Provide the (X, Y) coordinate of the cell's center where the given text is located.  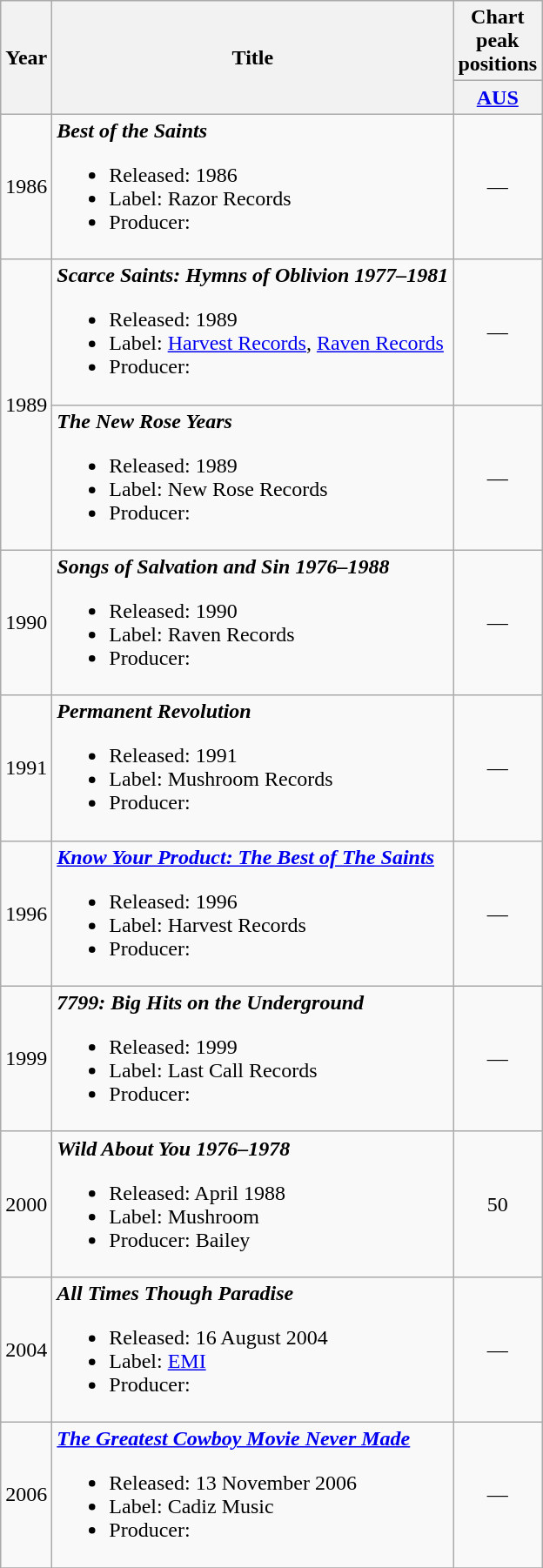
50 (498, 1204)
Know Your Product: The Best of The SaintsReleased: 1996Label: Harvest RecordsProducer: (252, 914)
All Times Though ParadiseReleased: 16 August 2004Label: EMIProducer: (252, 1349)
2000 (26, 1204)
Title (252, 57)
1986 (26, 186)
2004 (26, 1349)
1991 (26, 767)
2006 (26, 1495)
Wild About You 1976–1978Released: April 1988Label: MushroomProducer: Bailey (252, 1204)
1996 (26, 914)
Scarce Saints: Hymns of Oblivion 1977–1981Released: 1989Label: Harvest Records, Raven RecordsProducer: (252, 332)
AUS (498, 97)
1989 (26, 405)
7799: Big Hits on the UndergroundReleased: 1999Label: Last Call RecordsProducer: (252, 1058)
The New Rose YearsReleased: 1989Label: New Rose RecordsProducer: (252, 477)
Best of the SaintsReleased: 1986Label: Razor RecordsProducer: (252, 186)
Chart peak positions (498, 41)
Songs of Salvation and Sin 1976–1988Released: 1990Label: Raven RecordsProducer: (252, 623)
The Greatest Cowboy Movie Never MadeReleased: 13 November 2006Label: Cadiz MusicProducer: (252, 1495)
1999 (26, 1058)
Permanent RevolutionReleased: 1991Label: Mushroom RecordsProducer: (252, 767)
1990 (26, 623)
Year (26, 57)
